Scan for the cell matching the given text and deliver its (x, y) coordinate at center. 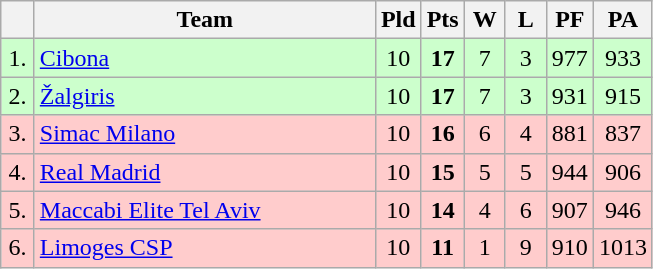
1. (18, 58)
6. (18, 248)
16 (442, 134)
915 (622, 96)
907 (570, 210)
910 (570, 248)
1013 (622, 248)
11 (442, 248)
Simac Milano (204, 134)
4. (18, 172)
906 (622, 172)
Real Madrid (204, 172)
Team (204, 20)
3. (18, 134)
977 (570, 58)
837 (622, 134)
Maccabi Elite Tel Aviv (204, 210)
931 (570, 96)
933 (622, 58)
944 (570, 172)
1 (484, 248)
Pts (442, 20)
Cibona (204, 58)
Pld (398, 20)
9 (526, 248)
15 (442, 172)
14 (442, 210)
L (526, 20)
W (484, 20)
PF (570, 20)
2. (18, 96)
946 (622, 210)
881 (570, 134)
Limoges CSP (204, 248)
Žalgiris (204, 96)
5. (18, 210)
PA (622, 20)
